Scan for the cell matching the given text and deliver its [X, Y] coordinate at center. 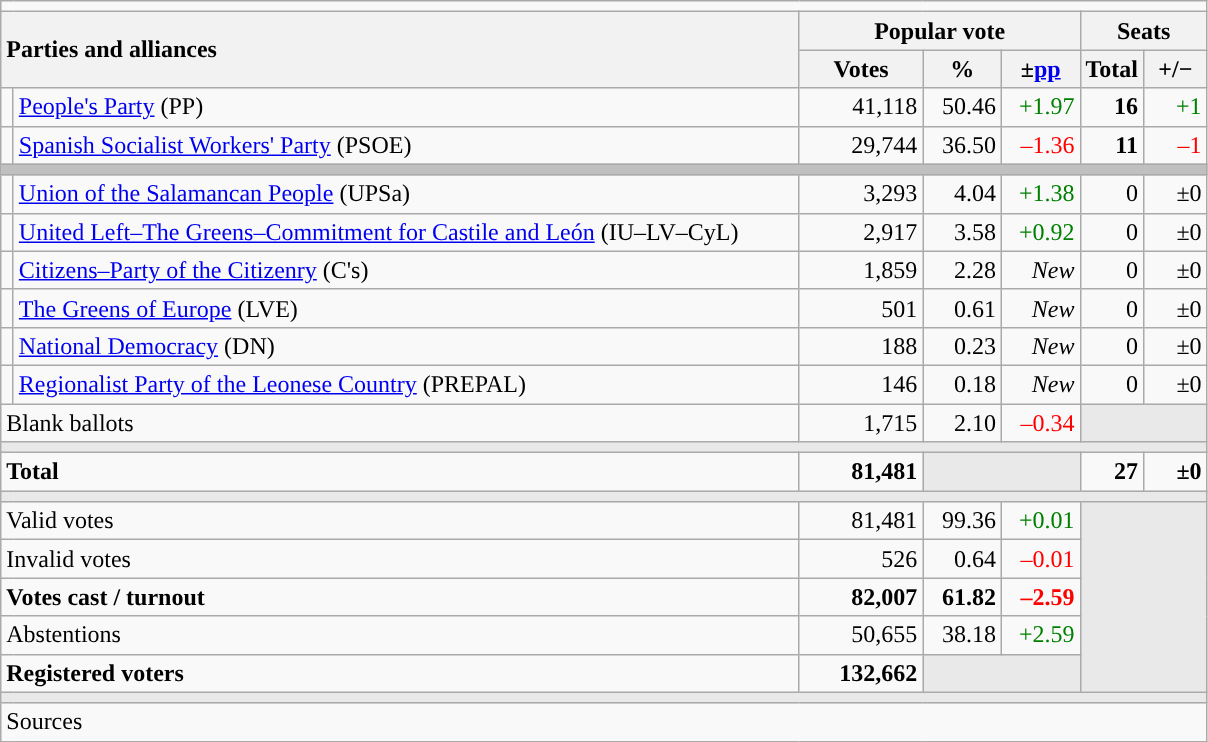
Blank ballots [400, 423]
+0.01 [1040, 521]
2,917 [861, 232]
–0.01 [1040, 559]
Popular vote [940, 31]
–1 [1176, 145]
2.28 [962, 270]
% [962, 69]
36.50 [962, 145]
50.46 [962, 107]
3,293 [861, 194]
Votes [861, 69]
82,007 [861, 597]
–2.59 [1040, 597]
61.82 [962, 597]
50,655 [861, 635]
41,118 [861, 107]
0.61 [962, 308]
Regionalist Party of the Leonese Country (PREPAL) [406, 384]
2.10 [962, 423]
National Democracy (DN) [406, 346]
+1.38 [1040, 194]
±pp [1040, 69]
38.18 [962, 635]
11 [1112, 145]
27 [1112, 472]
1,715 [861, 423]
1,859 [861, 270]
Registered voters [400, 673]
0.64 [962, 559]
526 [861, 559]
29,744 [861, 145]
3.58 [962, 232]
0.23 [962, 346]
Valid votes [400, 521]
Abstentions [400, 635]
132,662 [861, 673]
The Greens of Europe (LVE) [406, 308]
+1 [1176, 107]
+1.97 [1040, 107]
16 [1112, 107]
Invalid votes [400, 559]
Sources [604, 722]
99.36 [962, 521]
–0.34 [1040, 423]
Seats [1144, 31]
146 [861, 384]
0.18 [962, 384]
United Left–The Greens–Commitment for Castile and León (IU–LV–CyL) [406, 232]
188 [861, 346]
–1.36 [1040, 145]
+/− [1176, 69]
People's Party (PP) [406, 107]
501 [861, 308]
Spanish Socialist Workers' Party (PSOE) [406, 145]
Union of the Salamancan People (UPSa) [406, 194]
+0.92 [1040, 232]
+2.59 [1040, 635]
Citizens–Party of the Citizenry (C's) [406, 270]
Parties and alliances [400, 50]
Votes cast / turnout [400, 597]
4.04 [962, 194]
